For the text-containing cell, return its midpoint in (x, y) coordinate format. 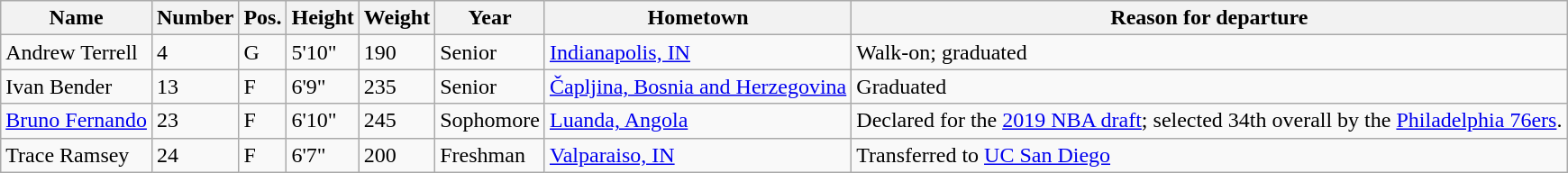
245 (397, 121)
Number (195, 18)
235 (397, 86)
Transferred to UC San Diego (1209, 155)
190 (397, 52)
Ivan Bender (77, 86)
Trace Ramsey (77, 155)
Hometown (697, 18)
13 (195, 86)
Year (490, 18)
Freshman (490, 155)
Reason for departure (1209, 18)
24 (195, 155)
Weight (397, 18)
Valparaiso, IN (697, 155)
Walk-on; graduated (1209, 52)
6'10" (323, 121)
Pos. (263, 18)
6'9" (323, 86)
4 (195, 52)
Height (323, 18)
6'7" (323, 155)
Čapljina, Bosnia and Herzegovina (697, 86)
Declared for the 2019 NBA draft; selected 34th overall by the Philadelphia 76ers. (1209, 121)
G (263, 52)
5'10" (323, 52)
Andrew Terrell (77, 52)
Sophomore (490, 121)
23 (195, 121)
Name (77, 18)
Luanda, Angola (697, 121)
Graduated (1209, 86)
200 (397, 155)
Bruno Fernando (77, 121)
Indianapolis, IN (697, 52)
